Provide the [X, Y] coordinate of the cell's center where the given text is located.  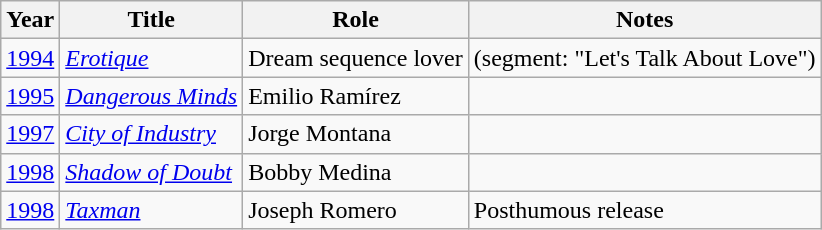
(segment: "Let's Talk About Love") [644, 58]
Dangerous Minds [152, 96]
1994 [30, 58]
1997 [30, 134]
1995 [30, 96]
Emilio Ramírez [356, 96]
Posthumous release [644, 210]
Shadow of Doubt [152, 172]
Notes [644, 20]
Dream sequence lover [356, 58]
Jorge Montana [356, 134]
Year [30, 20]
City of Industry [152, 134]
Role [356, 20]
Bobby Medina [356, 172]
Joseph Romero [356, 210]
Title [152, 20]
Taxman [152, 210]
Erotique [152, 58]
